Return the (X, Y) coordinate for the center point of the cell that contains the specified text.  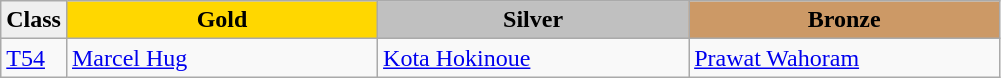
Marcel Hug (222, 58)
Prawat Wahoram (844, 58)
Class (34, 20)
Silver (534, 20)
Gold (222, 20)
Kota Hokinoue (534, 58)
T54 (34, 58)
Bronze (844, 20)
